Detect which cell encompasses the target text, then output its (X, Y) center coordinate. 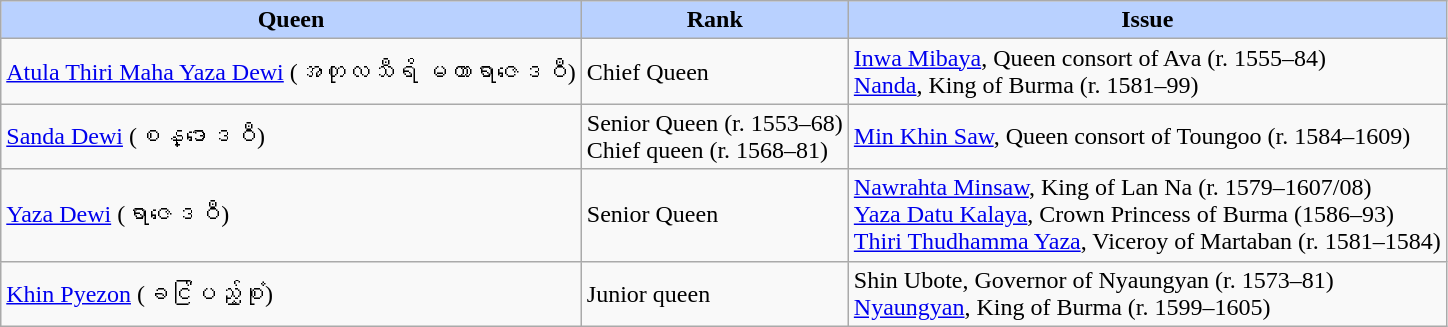
Junior queen (714, 294)
Shin Ubote, Governor of Nyaungyan (r. 1573–81) Nyaungyan, King of Burma (r. 1599–1605) (1147, 294)
Khin Pyezon (ခင်ပြည့်စုံ) (292, 294)
Chief Queen (714, 72)
Atula Thiri Maha Yaza Dewi (အတုလသီရိ မဟာရာဇဒေဝီ) (292, 72)
Queen (292, 20)
Senior Queen (714, 215)
Senior Queen (r. 1553–68) Chief queen (r. 1568–81) (714, 136)
Sanda Dewi (စန္ဒာဒေဝီ) (292, 136)
Issue (1147, 20)
Yaza Dewi (ရာဇဒေဝီ) (292, 215)
Inwa Mibaya, Queen consort of Ava (r. 1555–84) Nanda, King of Burma (r. 1581–99) (1147, 72)
Rank (714, 20)
Min Khin Saw, Queen consort of Toungoo (r. 1584–1609) (1147, 136)
